Extract the (X, Y) coordinate from the center of the cell holding the provided text.  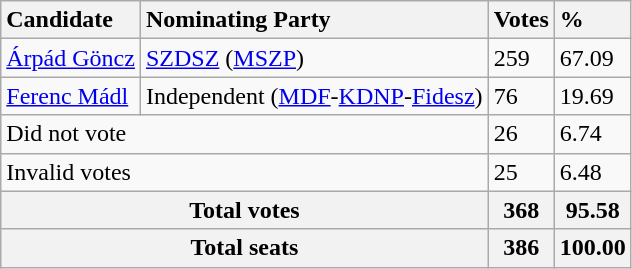
259 (521, 58)
SZDSZ (MSZP) (314, 58)
Ferenc Mádl (71, 96)
Did not vote (244, 134)
6.48 (592, 172)
Total seats (244, 248)
19.69 (592, 96)
% (592, 20)
Independent (MDF-KDNP-Fidesz) (314, 96)
6.74 (592, 134)
Candidate (71, 20)
368 (521, 210)
76 (521, 96)
100.00 (592, 248)
Invalid votes (244, 172)
Votes (521, 20)
Total votes (244, 210)
95.58 (592, 210)
26 (521, 134)
67.09 (592, 58)
25 (521, 172)
386 (521, 248)
Árpád Göncz (71, 58)
Nominating Party (314, 20)
